Extract the (x, y) coordinate from the center of the cell holding the provided text.  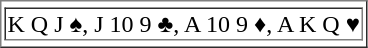
K Q J ♠, J 10 9 ♣, A 10 9 ♦, A K Q ♥ (183, 24)
